Provide the [X, Y] coordinate of the cell's center where the given text is located.  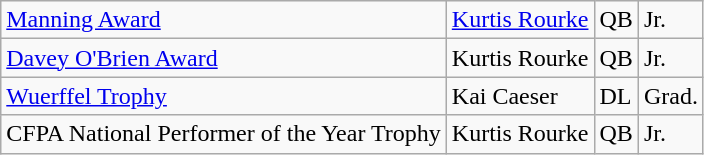
Kai Caeser [520, 96]
Grad. [670, 96]
Wuerffel Trophy [224, 96]
Davey O'Brien Award [224, 58]
DL [616, 96]
CFPA National Performer of the Year Trophy [224, 134]
Manning Award [224, 20]
